Return the (X, Y) coordinate for the center point of the cell that contains the specified text.  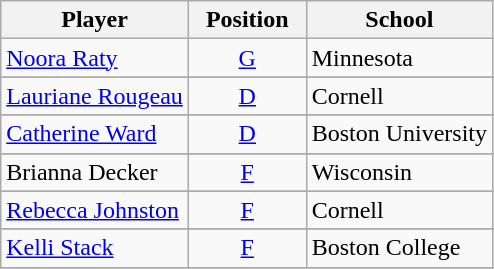
Wisconsin (399, 172)
Position (247, 20)
Boston College (399, 248)
G (247, 58)
Kelli Stack (95, 248)
Catherine Ward (95, 134)
Noora Raty (95, 58)
Brianna Decker (95, 172)
Minnesota (399, 58)
School (399, 20)
Player (95, 20)
Rebecca Johnston (95, 210)
Boston University (399, 134)
Lauriane Rougeau (95, 96)
